Pinpoint the cell where the given text exists, returning its [X, Y] midpoint coordinate. 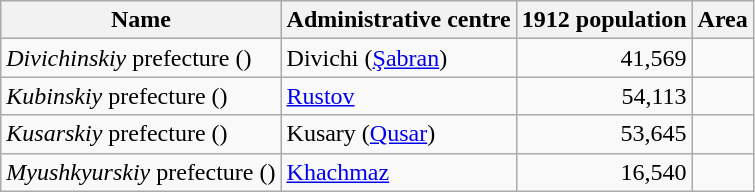
Rustov [398, 96]
Kubinskiy prefecture () [141, 96]
Name [141, 20]
Divichi (Şabran) [398, 58]
Khachmaz [398, 172]
Divichinskiy prefecture () [141, 58]
54,113 [604, 96]
Area [722, 20]
Kusarskiy prefecture () [141, 134]
Myushkyurskiy prefecture () [141, 172]
1912 population [604, 20]
53,645 [604, 134]
Kusary (Qusar) [398, 134]
41,569 [604, 58]
Administrative centre [398, 20]
16,540 [604, 172]
